Return [x, y] of the center of cell containing provided text 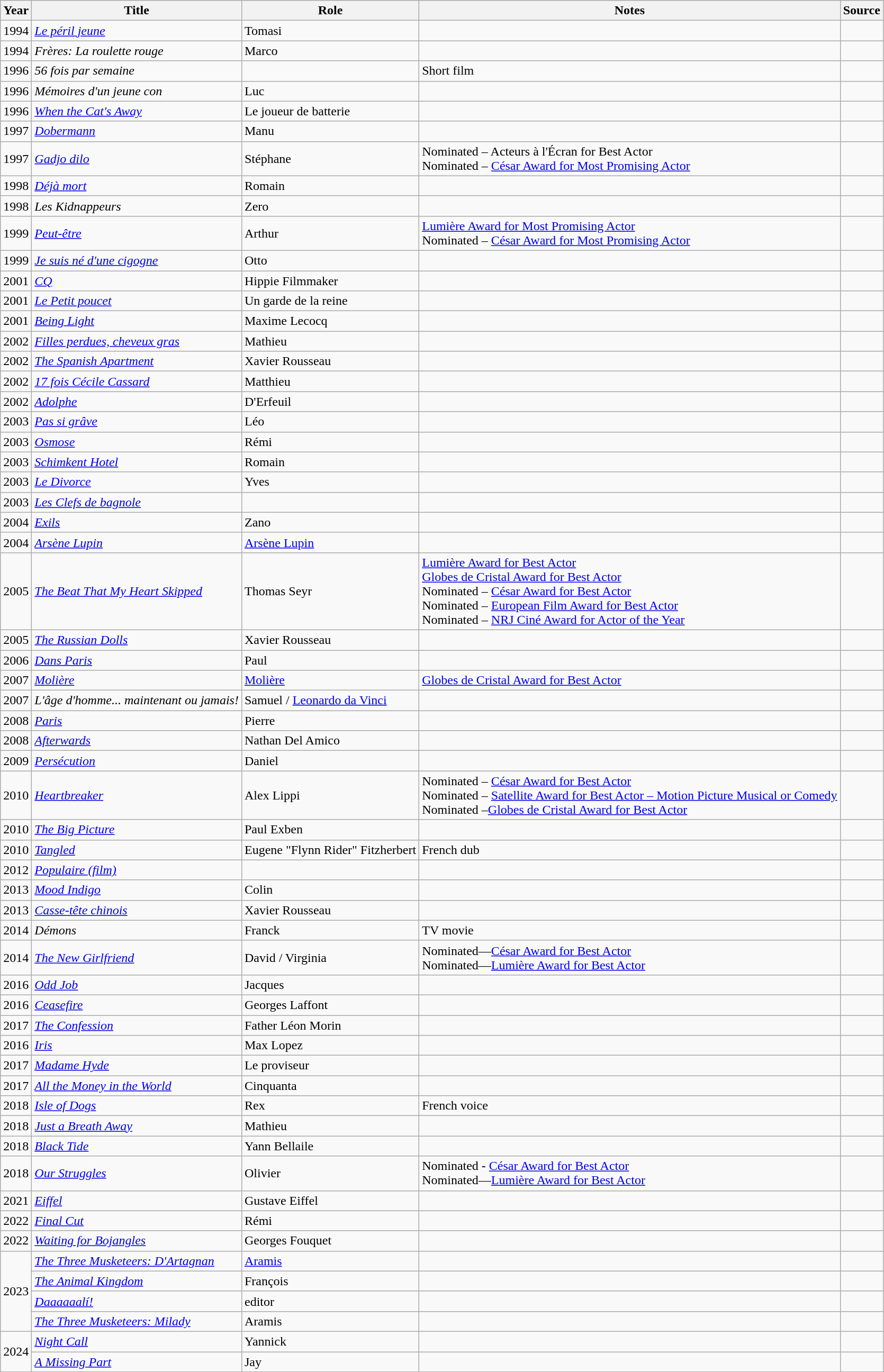
Georges Laffont [330, 1005]
Yves [330, 482]
David / Virginia [330, 958]
Globes de Cristal Award for Best Actor [630, 680]
Zero [330, 206]
The Big Picture [137, 830]
Being Light [137, 321]
Paul Exben [330, 830]
The Animal Kingdom [137, 1281]
Le Divorce [137, 482]
Zano [330, 522]
Paul [330, 660]
2021 [16, 1201]
Max Lopez [330, 1046]
Georges Fouquet [330, 1241]
The Three Musketeers: Milady [137, 1321]
Les Kidnappeurs [137, 206]
Alex Lippi [330, 795]
The New Girlfriend [137, 958]
Démons [137, 930]
Rex [330, 1106]
Tomasi [330, 31]
Year [16, 11]
French voice [630, 1106]
Ceasefire [137, 1005]
Mood Indigo [137, 890]
2023 [16, 1291]
Maxime Lecocq [330, 321]
Déjà mort [137, 186]
Hippie Filmmaker [330, 281]
Le péril jeune [137, 31]
A Missing Part [137, 1361]
Jacques [330, 985]
L'âge d'homme... maintenant ou jamais! [137, 701]
Odd Job [137, 985]
Waiting for Bojangles [137, 1241]
Lumière Award for Most Promising ActorNominated – César Award for Most Promising Actor [630, 233]
Je suis né d'une cigogne [137, 260]
Cinquanta [330, 1086]
Notes [630, 11]
Dobermann [137, 131]
Tangled [137, 850]
The Three Musketeers: D'Artagnan [137, 1261]
Pierre [330, 721]
Dans Paris [137, 660]
Populaire (film) [137, 870]
Title [137, 11]
The Spanish Apartment [137, 361]
Heartbreaker [137, 795]
Black Tide [137, 1146]
Eugene "Flynn Rider" Fitzherbert [330, 850]
Gadjo dilo [137, 159]
Our Struggles [137, 1174]
Luc [330, 91]
Role [330, 11]
TV movie [630, 930]
The Beat That My Heart Skipped [137, 591]
Casse-tête chinois [137, 910]
Léo [330, 422]
Iris [137, 1046]
Madame Hyde [137, 1066]
Pas si grâve [137, 422]
Daaaaaalí! [137, 1301]
2009 [16, 761]
All the Money in the World [137, 1086]
Marco [330, 51]
Isle of Dogs [137, 1106]
CQ [137, 281]
The Confession [137, 1025]
Paris [137, 721]
Yannick [330, 1341]
Stéphane [330, 159]
Final Cut [137, 1221]
Just a Breath Away [137, 1126]
Nathan Del Amico [330, 741]
Afterwards [137, 741]
Le proviseur [330, 1066]
Arthur [330, 233]
2012 [16, 870]
Exils [137, 522]
2006 [16, 660]
Olivier [330, 1174]
Frères: La roulette rouge [137, 51]
Un garde de la reine [330, 301]
Mémoires d'un jeune con [137, 91]
Source [862, 11]
Eiffel [137, 1201]
D'Erfeuil [330, 402]
56 fois par semaine [137, 71]
Nominated - César Award for Best ActorNominated—Lumière Award for Best Actor [630, 1174]
Manu [330, 131]
Peut-être [137, 233]
Colin [330, 890]
Osmose [137, 442]
Daniel [330, 761]
Matthieu [330, 381]
Short film [630, 71]
Gustave Eiffel [330, 1201]
Thomas Seyr [330, 591]
Persécution [137, 761]
Yann Bellaile [330, 1146]
Nominated – Acteurs à l'Écran for Best ActorNominated – César Award for Most Promising Actor [630, 159]
Jay [330, 1361]
Samuel / Leonardo da Vinci [330, 701]
Franck [330, 930]
Le Petit poucet [137, 301]
When the Cat's Away [137, 111]
Les Clefs de bagnole [137, 502]
Filles perdues, cheveux gras [137, 341]
The Russian Dolls [137, 640]
Father Léon Morin [330, 1025]
editor [330, 1301]
French dub [630, 850]
Adolphe [137, 402]
Otto [330, 260]
François [330, 1281]
Night Call [137, 1341]
Nominated—César Award for Best ActorNominated—Lumière Award for Best Actor [630, 958]
Schimkent Hotel [137, 462]
Le joueur de batterie [330, 111]
2024 [16, 1351]
17 fois Cécile Cassard [137, 381]
